Pinpoint the cell where the given text exists, returning its [X, Y] midpoint coordinate. 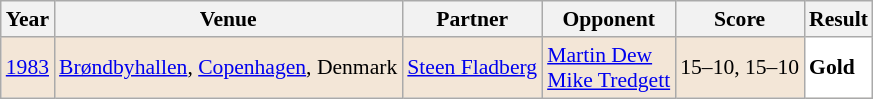
Gold [838, 68]
Year [28, 19]
1983 [28, 68]
Score [740, 19]
15–10, 15–10 [740, 68]
Result [838, 19]
Brøndbyhallen, Copenhagen, Denmark [228, 68]
Steen Fladberg [472, 68]
Martin Dew Mike Tredgett [608, 68]
Venue [228, 19]
Partner [472, 19]
Opponent [608, 19]
